Identify which cell holds the provided text, then report its [x, y] central coordinate. 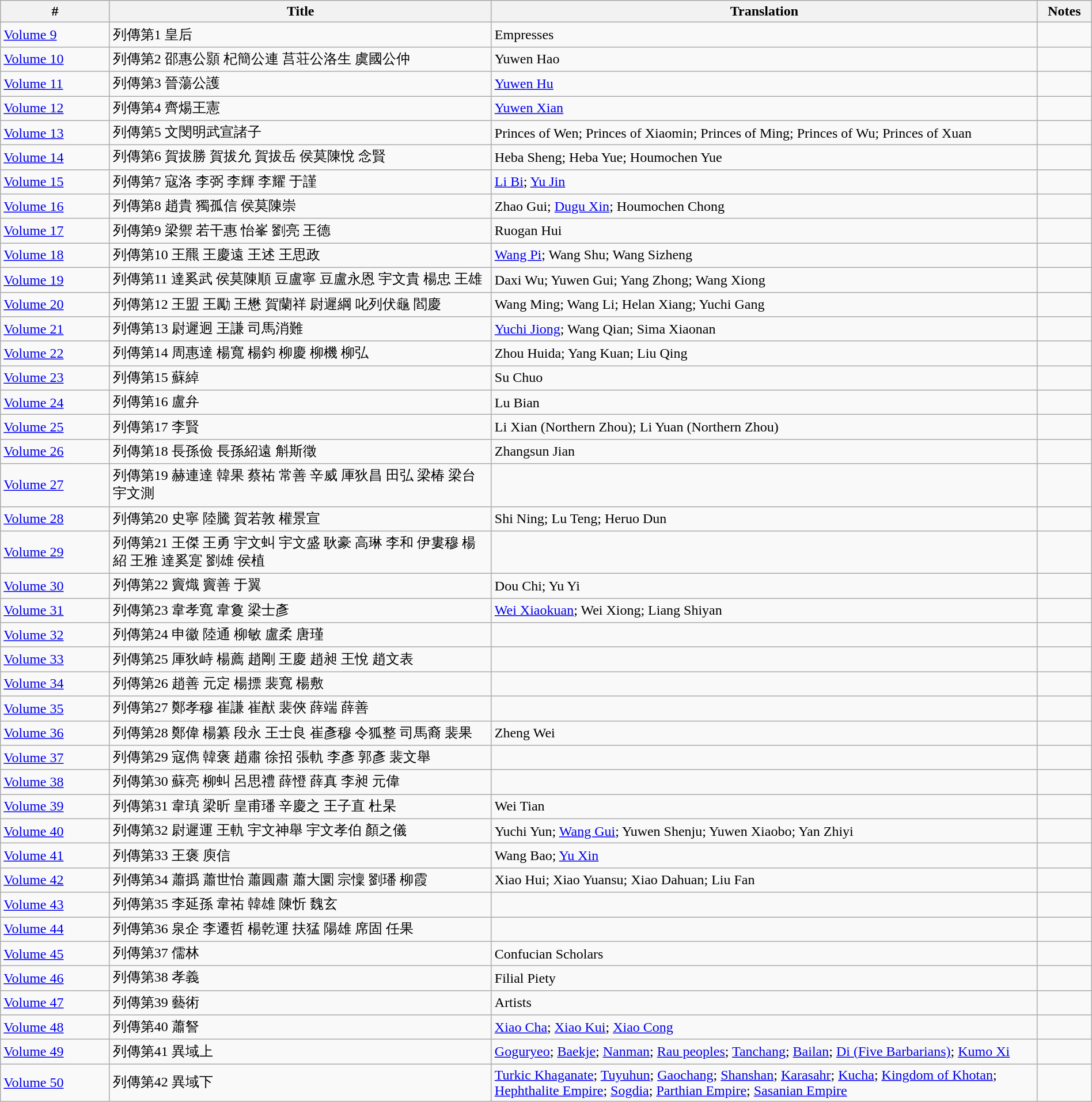
# [55, 12]
Xiao Cha; Xiao Kui; Xiao Cong [764, 1028]
列傳第9 梁禦 若干惠 怡峯 劉亮 王德 [301, 230]
列傳第26 趙善 元定 楊摽 裴寬 楊敷 [301, 684]
Zhangsun Jian [764, 452]
Volume 13 [55, 132]
列傳第18 長孫儉 長孫紹遠 斛斯徵 [301, 452]
列傳第35 李延孫 韋祐 韓雄 陳忻 魏玄 [301, 904]
Volume 37 [55, 758]
列傳第27 鄭孝穆 崔謙 崔猷 裴俠 薛端 薛善 [301, 709]
Volume 32 [55, 635]
Volume 10 [55, 59]
Volume 25 [55, 427]
列傳第23 韋孝寬 韋敻 梁士彥 [301, 611]
列傳第21 王傑 王勇 宇文虯 宇文盛 耿豪 高琳 李和 伊婁穆 楊紹 王雅 達奚寔 劉雄 侯植 [301, 552]
Volume 34 [55, 684]
Volume 18 [55, 256]
Yuwen Xian [764, 108]
列傳第6 賀拔勝 賀拔允 賀拔岳 侯莫陳悅 念賢 [301, 158]
列傳第39 藝術 [301, 1002]
Volume 19 [55, 280]
列傳第41 異域上 [301, 1052]
Shi Ning; Lu Teng; Heruo Dun [764, 518]
列傳第32 尉遲運 王軌 宇文神舉 宇文孝伯 顏之儀 [301, 831]
Princes of Wen; Princes of Xiaomin; Princes of Ming; Princes of Wu; Princes of Xuan [764, 132]
Zhou Huida; Yang Kuan; Liu Qing [764, 354]
Goguryeo; Baekje; Nanman; Rau peoples; Tanchang; Bailan; Di (Five Barbarians); Kumo Xi [764, 1052]
列傳第8 趙貴 獨孤信 侯莫陳崇 [301, 206]
列傳第37 儒林 [301, 954]
列傳第1 皇后 [301, 35]
列傳第10 王羆 王慶遠 王述 王思政 [301, 256]
Volume 35 [55, 709]
Zheng Wei [764, 733]
Volume 45 [55, 954]
Volume 28 [55, 518]
列傳第42 異域下 [301, 1083]
列傳第28 鄭偉 楊纂 段永 王士良 崔彥穆 令狐整 司馬裔 裴果 [301, 733]
列傳第2 邵惠公顥 杞簡公連 莒荘公洛生 虞國公仲 [301, 59]
列傳第34 蕭撝 蕭世怡 蕭圓肅 蕭大圜 宗懍 劉璠 柳霞 [301, 880]
Title [301, 12]
Yuwen Hao [764, 59]
Wei Tian [764, 806]
Volume 12 [55, 108]
Volume 49 [55, 1052]
Volume 20 [55, 304]
列傳第19 赫連達 韓果 蔡祐 常善 辛威 厙狄昌 田弘 梁椿 梁台 宇文測 [301, 485]
Artists [764, 1002]
列傳第12 王盟 王勵 王懋 賀蘭祥 尉遲綱 叱列伏龜 閻慶 [301, 304]
列傳第11 達奚武 侯莫陳順 豆盧寧 豆盧永恩 宇文貴 楊忠 王雄 [301, 280]
列傳第13 尉遲迥 王謙 司馬消難 [301, 330]
Volume 22 [55, 354]
列傳第7 寇洛 李弼 李輝 李耀 于謹 [301, 182]
列傳第16 盧弁 [301, 402]
Volume 44 [55, 930]
Volume 17 [55, 230]
Volume 47 [55, 1002]
列傳第20 史寧 陸騰 賀若敦 權景宣 [301, 518]
Volume 26 [55, 452]
Translation [764, 12]
Heba Sheng; Heba Yue; Houmochen Yue [764, 158]
Volume 29 [55, 552]
Li Bi; Yu Jin [764, 182]
Volume 43 [55, 904]
Empresses [764, 35]
列傳第24 申徽 陸通 柳敏 盧柔 唐瑾 [301, 635]
Volume 36 [55, 733]
Volume 38 [55, 782]
Filial Piety [764, 978]
列傳第25 厙狄峙 楊薦 趙剛 王慶 趙昶 王悅 趙文表 [301, 659]
Volume 42 [55, 880]
列傳第22 竇熾 竇善 于翼 [301, 586]
Xiao Hui; Xiao Yuansu; Xiao Dahuan; Liu Fan [764, 880]
列傳第30 蘇亮 柳虯 呂思禮 薛憕 薛真 李昶 元偉 [301, 782]
列傳第15 蘇綽 [301, 378]
Volume 48 [55, 1028]
Yuwen Hu [764, 84]
Volume 39 [55, 806]
Zhao Gui; Dugu Xin; Houmochen Chong [764, 206]
Confucian Scholars [764, 954]
Yuchi Jiong; Wang Qian; Sima Xiaonan [764, 330]
Wang Pi; Wang Shu; Wang Sizheng [764, 256]
Turkic Khaganate; Tuyuhun; Gaochang; Shanshan; Karasahr; Kucha; Kingdom of Khotan; Hephthalite Empire; Sogdia; Parthian Empire; Sasanian Empire [764, 1083]
Volume 21 [55, 330]
Volume 50 [55, 1083]
列傳第4 齊煬王憲 [301, 108]
Yuchi Yun; Wang Gui; Yuwen Shenju; Yuwen Xiaobo; Yan Zhiyi [764, 831]
Dou Chi; Yu Yi [764, 586]
Wang Ming; Wang Li; Helan Xiang; Yuchi Gang [764, 304]
Daxi Wu; Yuwen Gui; Yang Zhong; Wang Xiong [764, 280]
Volume 14 [55, 158]
Wei Xiaokuan; Wei Xiong; Liang Shiyan [764, 611]
Lu Bian [764, 402]
Volume 46 [55, 978]
Wang Bao; Yu Xin [764, 856]
Volume 11 [55, 84]
Ruogan Hui [764, 230]
Notes [1064, 12]
列傳第40 蕭詧 [301, 1028]
列傳第36 泉企 李遷哲 楊乾運 扶猛 陽雄 席固 任果 [301, 930]
列傳第29 寇儁 韓褒 趙肅 徐招 張軌 李彥 郭彥 裴文舉 [301, 758]
Volume 16 [55, 206]
列傳第33 王褒 庾信 [301, 856]
列傳第38 孝義 [301, 978]
Volume 23 [55, 378]
列傳第14 周惠達 楊寬 楊鈞 柳慶 柳機 柳弘 [301, 354]
列傳第3 晉蕩公護 [301, 84]
Su Chuo [764, 378]
Volume 41 [55, 856]
Volume 31 [55, 611]
Volume 9 [55, 35]
Volume 15 [55, 182]
Li Xian (Northern Zhou); Li Yuan (Northern Zhou) [764, 427]
列傳第17 李賢 [301, 427]
Volume 24 [55, 402]
列傳第31 韋瑱 梁昕 皇甫璠 辛慶之 王子直 杜杲 [301, 806]
Volume 30 [55, 586]
Volume 40 [55, 831]
Volume 27 [55, 485]
Volume 33 [55, 659]
列傳第5 文閔明武宣諸子 [301, 132]
